From the cell containing the given text, extract its center point as (X, Y) coordinate. 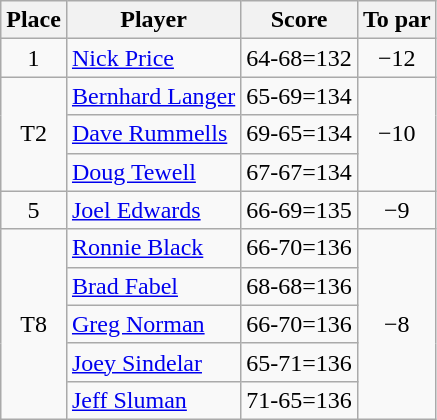
Player (153, 20)
Dave Rummells (153, 134)
Ronnie Black (153, 248)
Bernhard Langer (153, 96)
−9 (396, 210)
66-69=135 (300, 210)
−12 (396, 58)
Joey Sindelar (153, 362)
68-68=136 (300, 286)
Joel Edwards (153, 210)
69-65=134 (300, 134)
Doug Tewell (153, 172)
71-65=136 (300, 400)
Jeff Sluman (153, 400)
To par (396, 20)
−10 (396, 134)
−8 (396, 324)
Brad Fabel (153, 286)
65-69=134 (300, 96)
Place (34, 20)
Greg Norman (153, 324)
T8 (34, 324)
T2 (34, 134)
65-71=136 (300, 362)
Nick Price (153, 58)
1 (34, 58)
64-68=132 (300, 58)
67-67=134 (300, 172)
Score (300, 20)
5 (34, 210)
